Identify which cell holds the provided text, then report its (x, y) central coordinate. 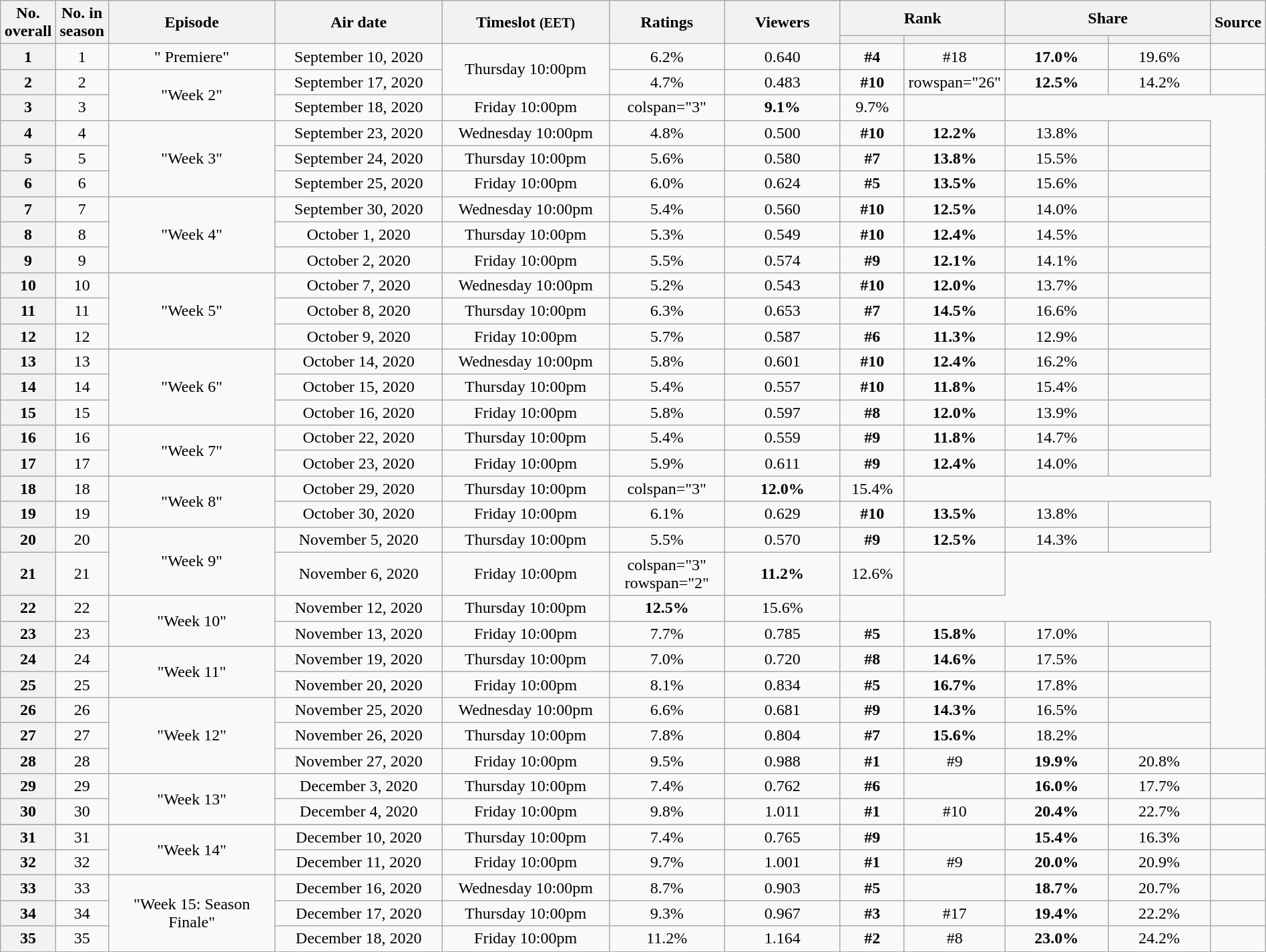
"Week 11" (192, 672)
12.2% (955, 133)
0.903 (783, 888)
1.011 (783, 812)
22.2% (1159, 913)
" Premiere" (192, 57)
Share (1108, 18)
16.6% (1056, 310)
September 24, 2020 (359, 158)
September 10, 2020 (359, 57)
October 1, 2020 (359, 234)
16.2% (1056, 362)
November 6, 2020 (359, 574)
14.2% (1159, 82)
20.4% (1056, 812)
November 12, 2020 (359, 608)
19.6% (1159, 57)
0.640 (783, 57)
December 3, 2020 (359, 786)
Air date (359, 23)
6.0% (666, 184)
0.601 (783, 362)
September 18, 2020 (359, 107)
October 23, 2020 (359, 463)
October 30, 2020 (359, 514)
0.549 (783, 234)
19.4% (1056, 913)
20.0% (1056, 863)
12.1% (955, 260)
9.1% (783, 107)
6.3% (666, 310)
September 17, 2020 (359, 82)
16.0% (1056, 786)
#2 (872, 939)
October 8, 2020 (359, 310)
4.8% (666, 133)
0.611 (783, 463)
November 5, 2020 (359, 539)
0.834 (783, 684)
0.629 (783, 514)
December 4, 2020 (359, 812)
11.3% (955, 336)
Ratings (666, 23)
"Week 2" (192, 95)
0.762 (783, 786)
17.8% (1056, 684)
14.6% (955, 659)
12.6% (872, 574)
0.587 (783, 336)
9.3% (666, 913)
24.2% (1159, 939)
12.9% (1056, 336)
15.5% (1056, 158)
0.804 (783, 735)
Episode (192, 23)
October 16, 2020 (359, 413)
0.967 (783, 913)
0.574 (783, 260)
6.6% (666, 710)
No. inseason (81, 23)
December 18, 2020 (359, 939)
5.2% (666, 285)
"Week 5" (192, 310)
8.1% (666, 684)
colspan="3" rowspan="2" (666, 574)
0.483 (783, 82)
No.overall (28, 23)
October 7, 2020 (359, 285)
6.2% (666, 57)
4.7% (666, 82)
November 13, 2020 (359, 634)
#18 (955, 57)
17.7% (1159, 786)
16.3% (1159, 837)
September 25, 2020 (359, 184)
#17 (955, 913)
November 26, 2020 (359, 735)
17.5% (1056, 659)
20.9% (1159, 863)
November 25, 2020 (359, 710)
22.7% (1159, 812)
rowspan="26" (955, 82)
16.7% (955, 684)
Viewers (783, 23)
October 15, 2020 (359, 387)
18.2% (1056, 735)
19.9% (1056, 760)
"Week 9" (192, 561)
5.9% (666, 463)
#4 (872, 57)
5.6% (666, 158)
18.7% (1056, 888)
Timeslot (EET) (525, 23)
December 10, 2020 (359, 837)
16.5% (1056, 710)
"Week 4" (192, 234)
1.164 (783, 939)
September 30, 2020 (359, 209)
7.7% (666, 634)
0.580 (783, 158)
November 20, 2020 (359, 684)
13.9% (1056, 413)
5.7% (666, 336)
8.7% (666, 888)
October 22, 2020 (359, 438)
October 2, 2020 (359, 260)
0.597 (783, 413)
Source (1238, 23)
October 29, 2020 (359, 489)
"Week 8" (192, 501)
0.785 (783, 634)
23.0% (1056, 939)
0.500 (783, 133)
0.653 (783, 310)
December 11, 2020 (359, 863)
Rank (923, 18)
0.543 (783, 285)
"Week 7" (192, 451)
0.765 (783, 837)
0.559 (783, 438)
1.001 (783, 863)
7.0% (666, 659)
0.988 (783, 760)
October 14, 2020 (359, 362)
0.624 (783, 184)
September 23, 2020 (359, 133)
"Week 14" (192, 850)
7.8% (666, 735)
20.8% (1159, 760)
December 16, 2020 (359, 888)
"Week 3" (192, 158)
#3 (872, 913)
9.8% (666, 812)
13.7% (1056, 285)
November 19, 2020 (359, 659)
0.570 (783, 539)
December 17, 2020 (359, 913)
20.7% (1159, 888)
14.1% (1056, 260)
15.8% (955, 634)
"Week 15: Season Finale" (192, 913)
0.560 (783, 209)
"Week 10" (192, 621)
"Week 12" (192, 735)
0.557 (783, 387)
"Week 13" (192, 799)
"Week 6" (192, 387)
0.681 (783, 710)
November 27, 2020 (359, 760)
9.5% (666, 760)
6.1% (666, 514)
October 9, 2020 (359, 336)
5.3% (666, 234)
14.7% (1056, 438)
0.720 (783, 659)
